Return (X, Y) of the center of cell containing provided text 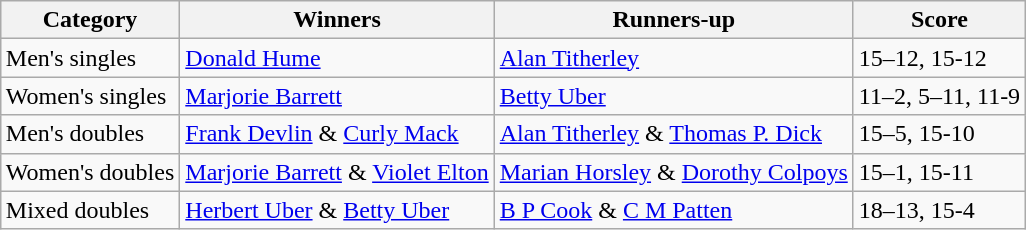
Winners (337, 20)
Herbert Uber & Betty Uber (337, 210)
Men's singles (90, 58)
Score (939, 20)
18–13, 15-4 (939, 210)
Category (90, 20)
Women's singles (90, 96)
Marian Horsley & Dorothy Colpoys (674, 172)
11–2, 5–11, 11-9 (939, 96)
Men's doubles (90, 134)
Betty Uber (674, 96)
Marjorie Barrett (337, 96)
15–12, 15-12 (939, 58)
Mixed doubles (90, 210)
Marjorie Barrett & Violet Elton (337, 172)
Alan Titherley (674, 58)
Donald Hume (337, 58)
15–5, 15-10 (939, 134)
Alan Titherley & Thomas P. Dick (674, 134)
B P Cook & C M Patten (674, 210)
Frank Devlin & Curly Mack (337, 134)
15–1, 15-11 (939, 172)
Women's doubles (90, 172)
Runners-up (674, 20)
